Scan for the cell matching the given text and deliver its [x, y] coordinate at center. 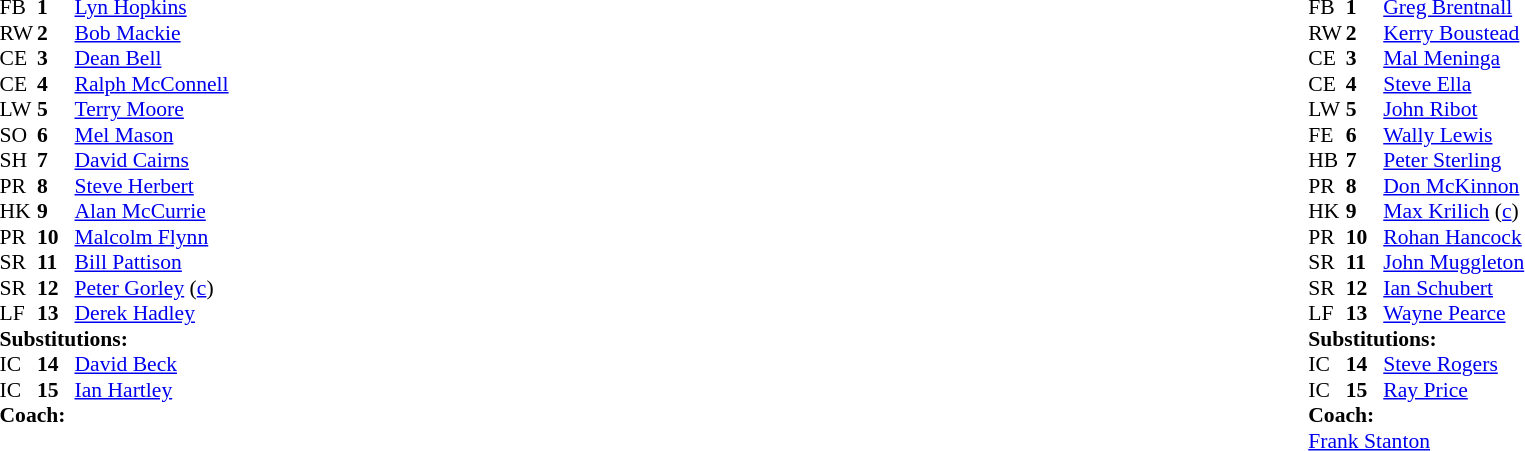
Derek Hadley [151, 313]
John Muggleton [1454, 263]
Wayne Pearce [1454, 313]
Don McKinnon [1454, 186]
Bob Mackie [151, 33]
Peter Gorley (c) [151, 288]
Mel Mason [151, 135]
Bill Pattison [151, 263]
Wally Lewis [1454, 135]
Ian Hartley [151, 390]
Mal Meninga [1454, 59]
Dean Bell [151, 59]
Max Krilich (c) [1454, 211]
Peter Sterling [1454, 161]
David Cairns [151, 161]
Terry Moore [151, 109]
John Ribot [1454, 109]
Alan McCurrie [151, 211]
FE [1327, 135]
Ray Price [1454, 390]
David Beck [151, 365]
Ralph McConnell [151, 84]
SO [19, 135]
Malcolm Flynn [151, 237]
SH [19, 161]
Kerry Boustead [1454, 33]
Steve Herbert [151, 186]
Steve Ella [1454, 84]
Ian Schubert [1454, 288]
Steve Rogers [1454, 365]
Rohan Hancock [1454, 237]
HB [1327, 161]
